Extract the [x, y] coordinate from the center of the cell holding the provided text.  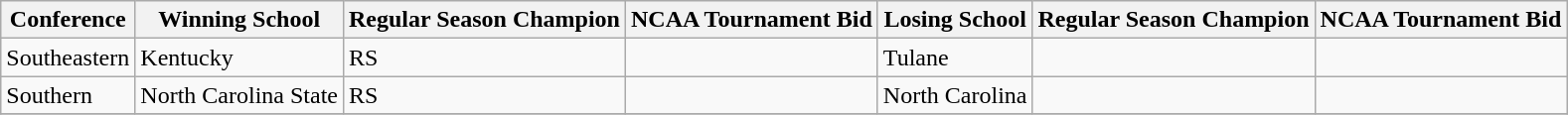
North Carolina State [239, 95]
Tulane [955, 57]
Winning School [239, 20]
North Carolina [955, 95]
Southern [68, 95]
Southeastern [68, 57]
Kentucky [239, 57]
Conference [68, 20]
Losing School [955, 20]
